Return [X, Y] of the center of cell containing provided text 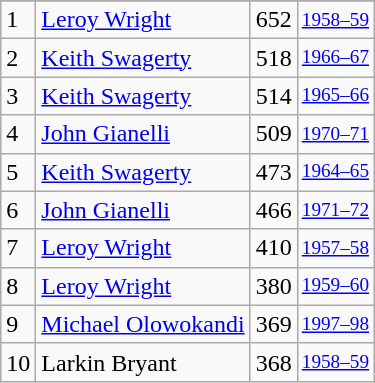
369 [274, 324]
473 [274, 172]
8 [18, 286]
518 [274, 58]
514 [274, 96]
652 [274, 20]
7 [18, 248]
410 [274, 248]
1966–67 [335, 58]
1964–65 [335, 172]
368 [274, 362]
1959–60 [335, 286]
Larkin Bryant [143, 362]
466 [274, 210]
Michael Olowokandi [143, 324]
6 [18, 210]
509 [274, 134]
1957–58 [335, 248]
1 [18, 20]
10 [18, 362]
2 [18, 58]
1971–72 [335, 210]
9 [18, 324]
4 [18, 134]
1970–71 [335, 134]
5 [18, 172]
3 [18, 96]
1965–66 [335, 96]
380 [274, 286]
1997–98 [335, 324]
